Locate the cell with the specified text and output its [X, Y] center coordinate. 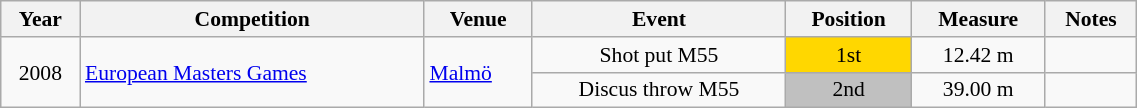
2nd [849, 90]
39.00 m [978, 90]
Shot put M55 [659, 55]
2008 [40, 72]
Year [40, 19]
Venue [478, 19]
Event [659, 19]
Position [849, 19]
Competition [252, 19]
European Masters Games [252, 72]
Measure [978, 19]
Notes [1091, 19]
12.42 m [978, 55]
Discus throw M55 [659, 90]
1st [849, 55]
Malmö [478, 72]
